Scan for the cell matching the given text and deliver its (X, Y) coordinate at center. 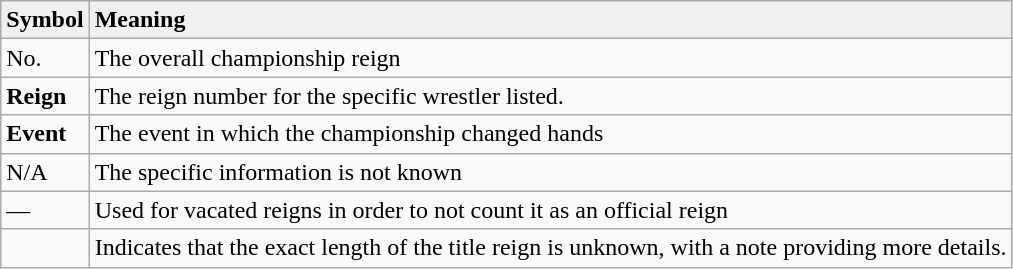
Indicates that the exact length of the title reign is unknown, with a note providing more details. (550, 248)
Meaning (550, 20)
N/A (45, 172)
Used for vacated reigns in order to not count it as an official reign (550, 210)
The overall championship reign (550, 58)
The specific information is not known (550, 172)
Event (45, 134)
No. (45, 58)
The reign number for the specific wrestler listed. (550, 96)
Reign (45, 96)
The event in which the championship changed hands (550, 134)
Symbol (45, 20)
— (45, 210)
